For the text-containing cell, return its midpoint in [X, Y] coordinate format. 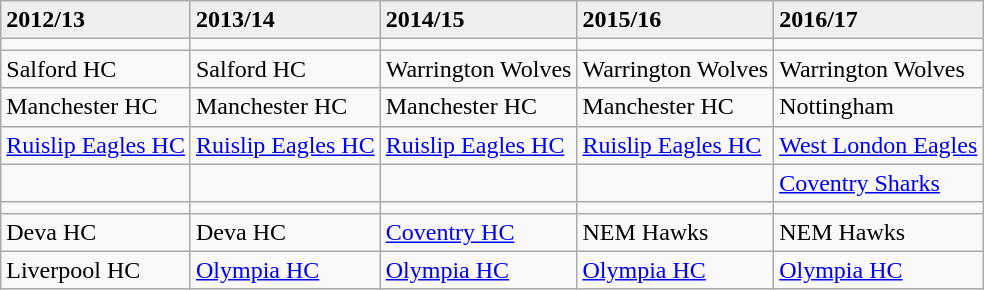
2014/15 [478, 20]
2016/17 [878, 20]
2015/16 [676, 20]
2013/14 [285, 20]
Coventry Sharks [878, 183]
West London Eagles [878, 145]
2012/13 [96, 20]
Nottingham [878, 107]
Coventry HC [478, 232]
Liverpool HC [96, 270]
